From the cell containing the given text, extract its center point as (X, Y) coordinate. 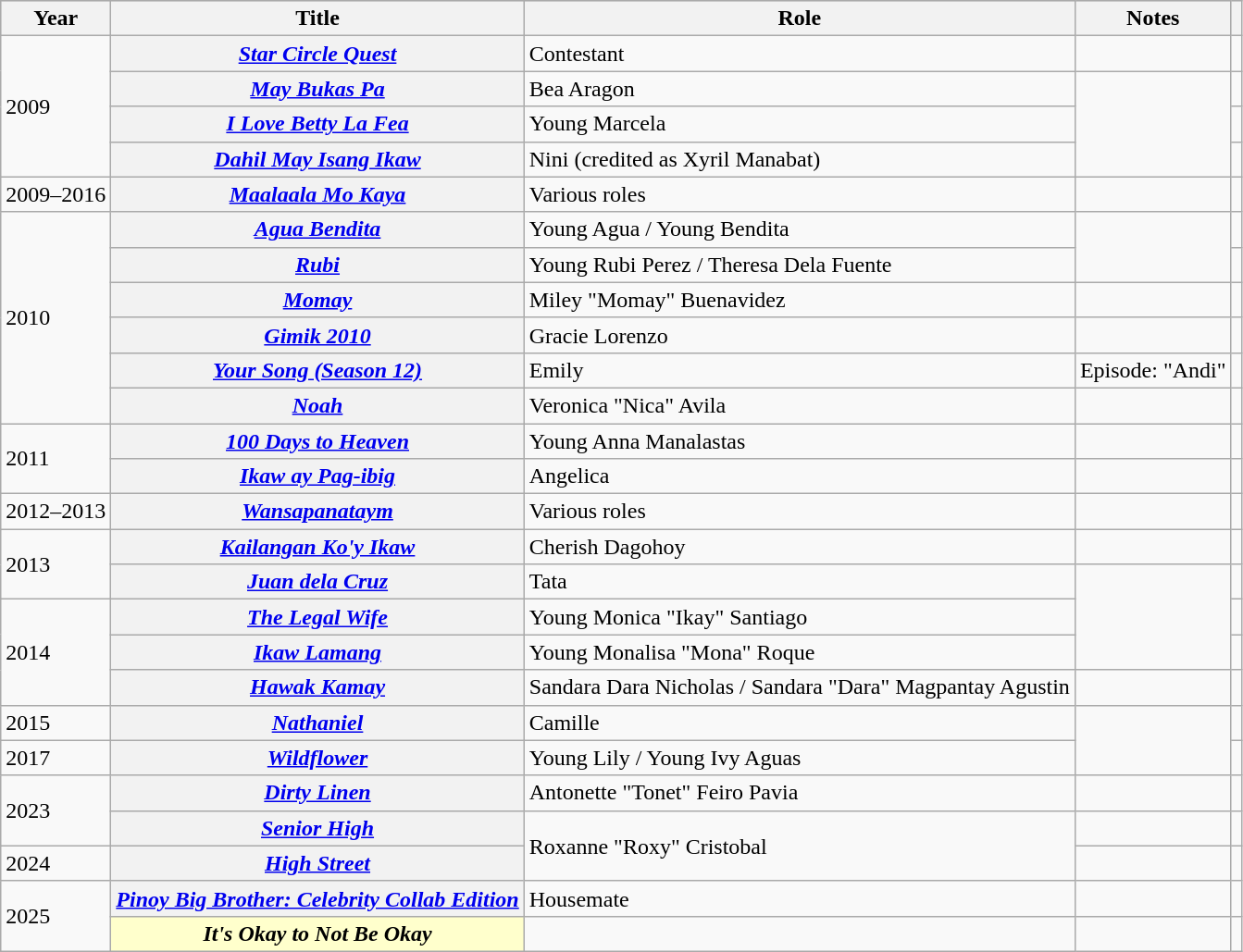
2009–2016 (56, 194)
Episode: "Andi" (1153, 370)
Antonette "Tonet" Feiro Pavia (800, 793)
2015 (56, 723)
2009 (56, 106)
Rubi (317, 265)
Pinoy Big Brother: Celebrity Collab Edition (317, 898)
Notes (1153, 19)
Momay (317, 300)
2013 (56, 564)
Young Marcela (800, 124)
2023 (56, 810)
Young Anna Manalastas (800, 441)
Housemate (800, 898)
Camille (800, 723)
Nini (credited as Xyril Manabat) (800, 159)
Roxanne "Roxy" Cristobal (800, 846)
2017 (56, 758)
Bea Aragon (800, 89)
Contestant (800, 54)
Noah (317, 405)
Title (317, 19)
Wildflower (317, 758)
Year (56, 19)
Wansapanataym (317, 512)
Gimik 2010 (317, 335)
Senior High (317, 828)
Your Song (Season 12) (317, 370)
Dirty Linen (317, 793)
May Bukas Pa (317, 89)
Young Monica "Ikay" Santiago (800, 617)
High Street (317, 863)
Nathaniel (317, 723)
2011 (56, 459)
Veronica "Nica" Avila (800, 405)
Hawak Kamay (317, 687)
Sandara Dara Nicholas / Sandara "Dara" Magpantay Agustin (800, 687)
2025 (56, 916)
Ikaw ay Pag-ibig (317, 476)
Maalaala Mo Kaya (317, 194)
2024 (56, 863)
I Love Betty La Fea (317, 124)
Young Rubi Perez / Theresa Dela Fuente (800, 265)
Angelica (800, 476)
100 Days to Heaven (317, 441)
Emily (800, 370)
Miley "Momay" Buenavidez (800, 300)
Role (800, 19)
Ikaw Lamang (317, 652)
2010 (56, 317)
It's Okay to Not Be Okay (317, 933)
Star Circle Quest (317, 54)
Cherish Dagohoy (800, 547)
Tata (800, 582)
Dahil May Isang Ikaw (317, 159)
Juan dela Cruz (317, 582)
Kailangan Ko'y Ikaw (317, 547)
2012–2013 (56, 512)
2014 (56, 652)
Agua Bendita (317, 229)
Young Monalisa "Mona" Roque (800, 652)
The Legal Wife (317, 617)
Young Lily / Young Ivy Aguas (800, 758)
Gracie Lorenzo (800, 335)
Young Agua / Young Bendita (800, 229)
